Provide the [X, Y] coordinate of the cell's center where the given text is located.  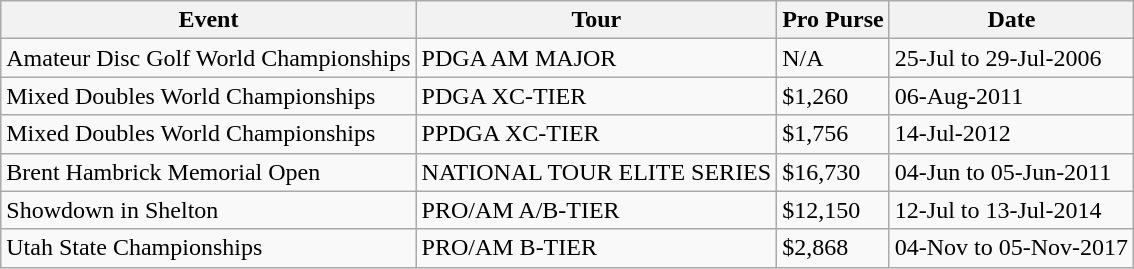
14-Jul-2012 [1011, 134]
$1,260 [834, 96]
Tour [596, 20]
06-Aug-2011 [1011, 96]
N/A [834, 58]
Event [208, 20]
PRO/AM B-TIER [596, 248]
Pro Purse [834, 20]
04-Jun to 05-Jun-2011 [1011, 172]
Brent Hambrick Memorial Open [208, 172]
Amateur Disc Golf World Championships [208, 58]
12-Jul to 13-Jul-2014 [1011, 210]
04-Nov to 05-Nov-2017 [1011, 248]
$16,730 [834, 172]
$2,868 [834, 248]
Utah State Championships [208, 248]
Showdown in Shelton [208, 210]
PPDGA XC-TIER [596, 134]
Date [1011, 20]
25-Jul to 29-Jul-2006 [1011, 58]
$1,756 [834, 134]
PDGA AM MAJOR [596, 58]
PRO/AM A/B-TIER [596, 210]
PDGA XC-TIER [596, 96]
NATIONAL TOUR ELITE SERIES [596, 172]
$12,150 [834, 210]
